Output the [x, y] coordinate of the center of the cell containing the given text.  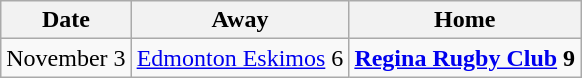
Edmonton Eskimos 6 [240, 58]
Home [465, 20]
Regina Rugby Club 9 [465, 58]
Date [66, 20]
November 3 [66, 58]
Away [240, 20]
